Search for the cell housing the specified text and yield its [X, Y] center coordinate. 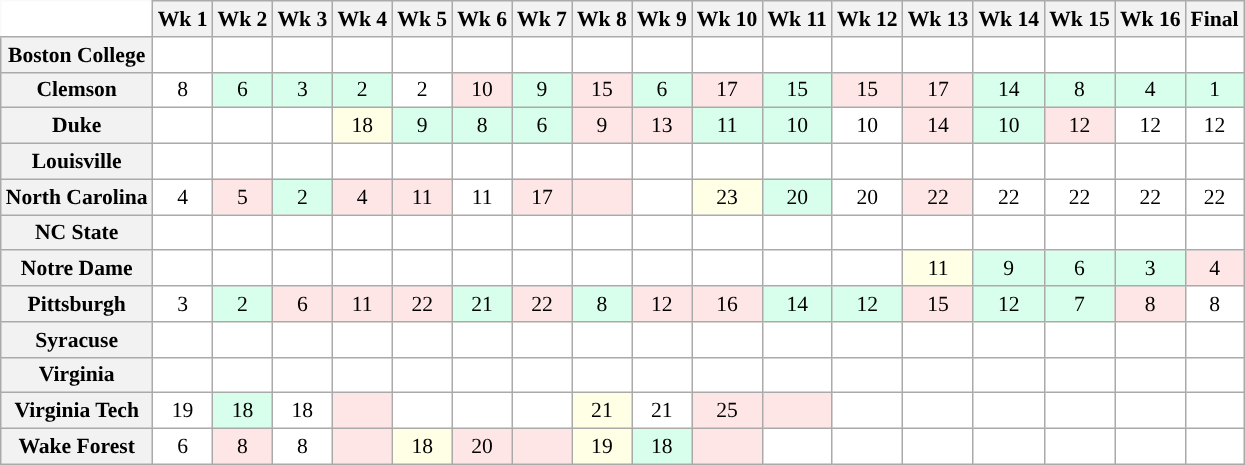
Final [1215, 19]
Wk 7 [542, 19]
Virginia [77, 375]
16 [728, 304]
Wk 1 [183, 19]
Wk 6 [482, 19]
13 [662, 126]
Wk 15 [1080, 19]
Notre Dame [77, 269]
Wk 13 [938, 19]
1 [1215, 90]
7 [1080, 304]
Boston College [77, 55]
Wk 5 [422, 19]
Wk 16 [1150, 19]
NC State [77, 233]
Wk 3 [302, 19]
Wk 9 [662, 19]
Wk 11 [797, 19]
Syracuse [77, 340]
5 [243, 197]
Wake Forest [77, 447]
Louisville [77, 162]
North Carolina [77, 197]
Virginia Tech [77, 411]
Wk 2 [243, 19]
Wk 10 [728, 19]
23 [728, 197]
Wk 12 [868, 19]
Wk 4 [362, 19]
Duke [77, 126]
Clemson [77, 90]
Wk 14 [1008, 19]
Pittsburgh [77, 304]
25 [728, 411]
Wk 8 [602, 19]
